Search for the cell housing the specified text and yield its [X, Y] center coordinate. 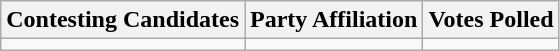
Contesting Candidates [123, 20]
Party Affiliation [334, 20]
Votes Polled [491, 20]
